Return the (x, y) coordinate for the center point of the cell that contains the specified text.  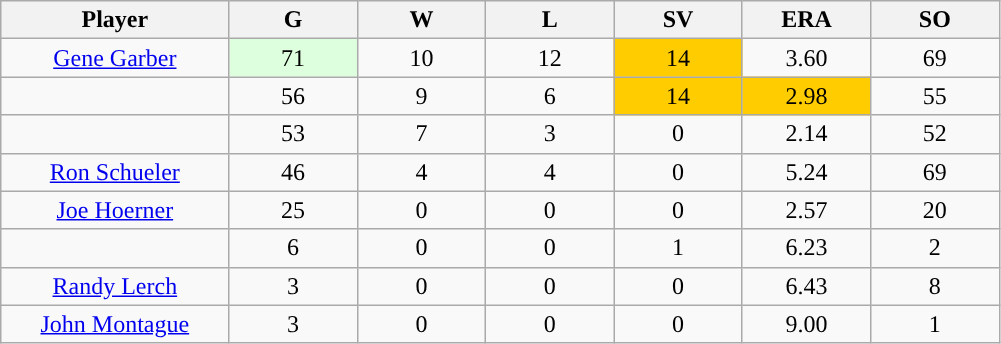
SV (678, 20)
3.60 (806, 58)
L (550, 20)
ERA (806, 20)
2.14 (806, 134)
10 (421, 58)
25 (293, 210)
Randy Lerch (115, 286)
Joe Hoerner (115, 210)
2.57 (806, 210)
Gene Garber (115, 58)
John Montague (115, 324)
Ron Schueler (115, 172)
7 (421, 134)
9.00 (806, 324)
52 (935, 134)
20 (935, 210)
9 (421, 96)
W (421, 20)
56 (293, 96)
5.24 (806, 172)
SO (935, 20)
8 (935, 286)
46 (293, 172)
G (293, 20)
71 (293, 58)
2 (935, 248)
6.23 (806, 248)
2.98 (806, 96)
12 (550, 58)
55 (935, 96)
Player (115, 20)
6.43 (806, 286)
53 (293, 134)
